Output the [X, Y] coordinate of the center of the cell containing the given text.  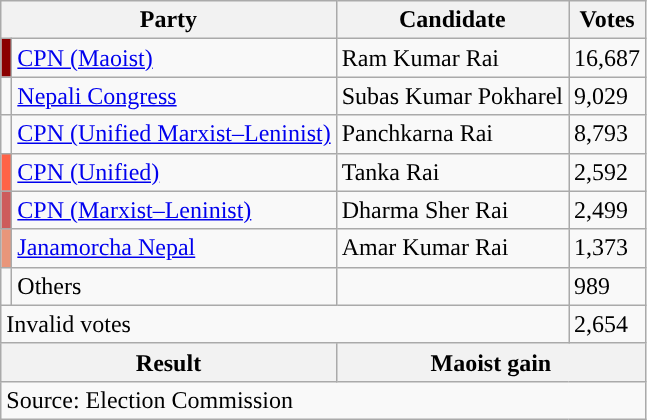
Tanka Rai [452, 172]
Nepali Congress [174, 96]
Invalid votes [285, 324]
8,793 [608, 134]
Dharma Sher Rai [452, 210]
Candidate [452, 20]
CPN (Marxist–Leninist) [174, 210]
Others [174, 286]
2,654 [608, 324]
989 [608, 286]
Subas Kumar Pokharel [452, 96]
2,499 [608, 210]
CPN (Unified Marxist–Leninist) [174, 134]
Amar Kumar Rai [452, 248]
Votes [608, 20]
CPN (Maoist) [174, 58]
Party [168, 20]
16,687 [608, 58]
Panchkarna Rai [452, 134]
Result [168, 362]
CPN (Unified) [174, 172]
Janamorcha Nepal [174, 248]
1,373 [608, 248]
Source: Election Commission [324, 400]
2,592 [608, 172]
Maoist gain [490, 362]
9,029 [608, 96]
Ram Kumar Rai [452, 58]
